From the cell containing the given text, extract its center point as (X, Y) coordinate. 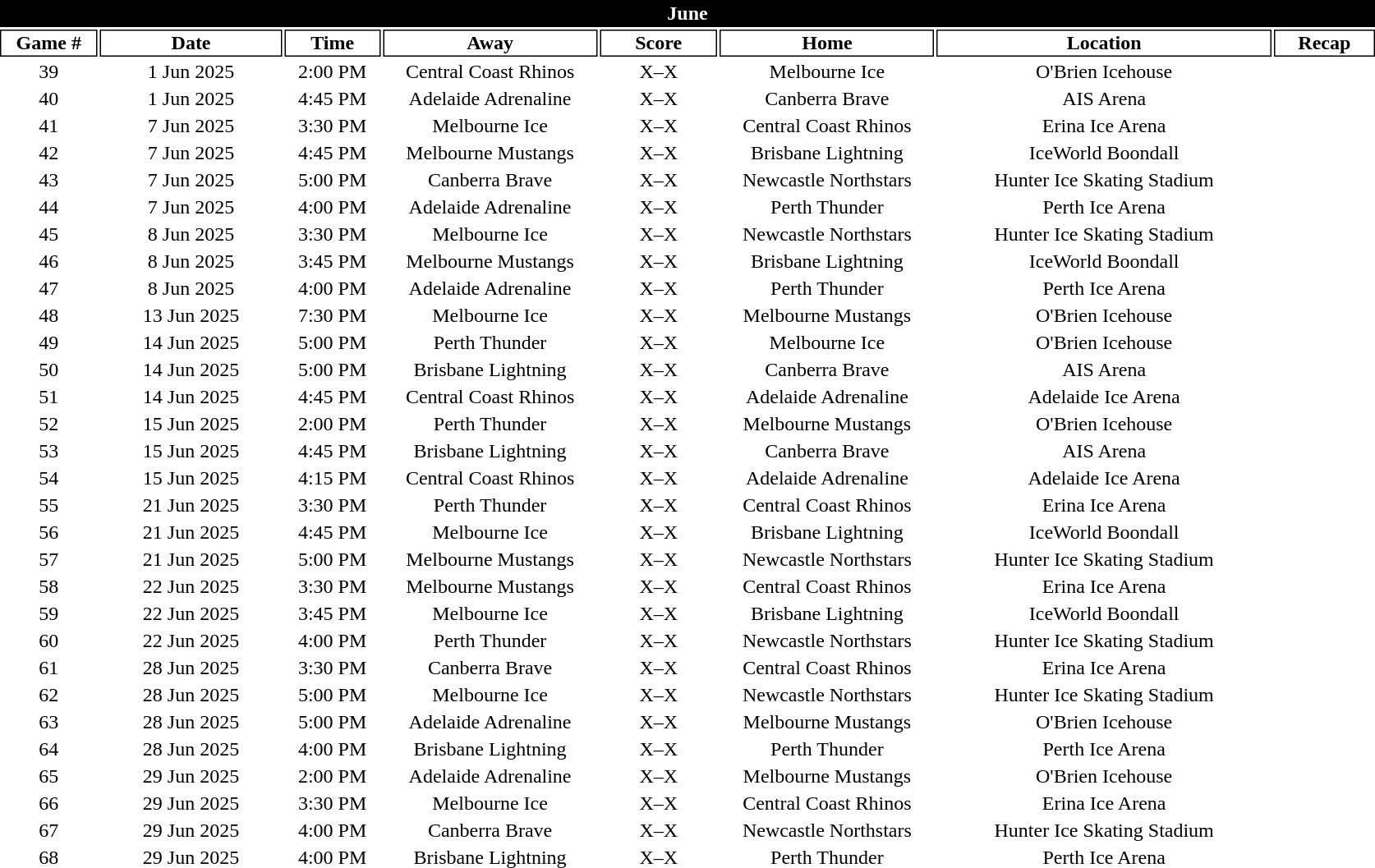
7:30 PM (333, 315)
66 (49, 803)
60 (49, 641)
40 (49, 99)
Time (333, 43)
Date (191, 43)
51 (49, 397)
61 (49, 668)
53 (49, 451)
59 (49, 613)
64 (49, 749)
49 (49, 342)
4:15 PM (333, 478)
65 (49, 776)
67 (49, 830)
48 (49, 315)
63 (49, 722)
June (687, 13)
50 (49, 370)
Score (659, 43)
Location (1104, 43)
Recap (1324, 43)
55 (49, 505)
13 Jun 2025 (191, 315)
43 (49, 180)
39 (49, 71)
62 (49, 695)
44 (49, 207)
52 (49, 424)
56 (49, 532)
41 (49, 126)
Game # (49, 43)
Home (827, 43)
57 (49, 559)
58 (49, 586)
47 (49, 288)
54 (49, 478)
46 (49, 261)
42 (49, 153)
Away (490, 43)
45 (49, 234)
